Determine the (X, Y) coordinate at the center of the cell enclosing the given text.  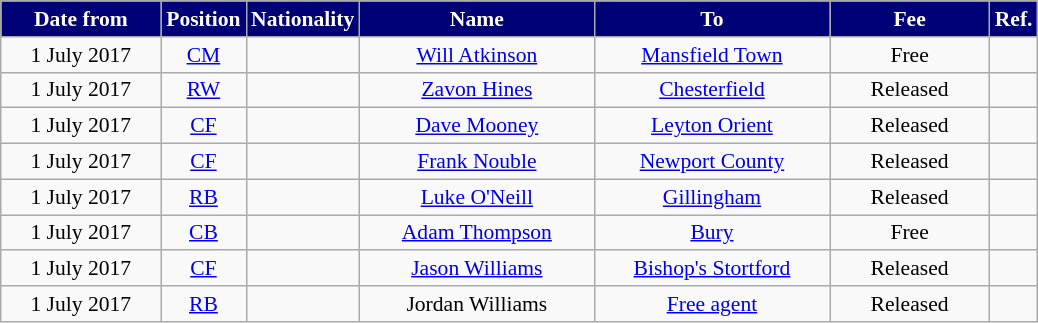
Jason Williams (476, 269)
Date from (81, 19)
Adam Thompson (476, 233)
Newport County (712, 162)
Name (476, 19)
Mansfield Town (712, 55)
Frank Nouble (476, 162)
Bishop's Stortford (712, 269)
Dave Mooney (476, 126)
Free agent (712, 304)
Gillingham (712, 197)
Position (204, 19)
Nationality (302, 19)
Jordan Williams (476, 304)
Leyton Orient (712, 126)
To (712, 19)
Fee (910, 19)
Chesterfield (712, 90)
Zavon Hines (476, 90)
RW (204, 90)
CM (204, 55)
CB (204, 233)
Bury (712, 233)
Will Atkinson (476, 55)
Ref. (1014, 19)
Luke O'Neill (476, 197)
